Search for the cell housing the specified text and yield its (x, y) center coordinate. 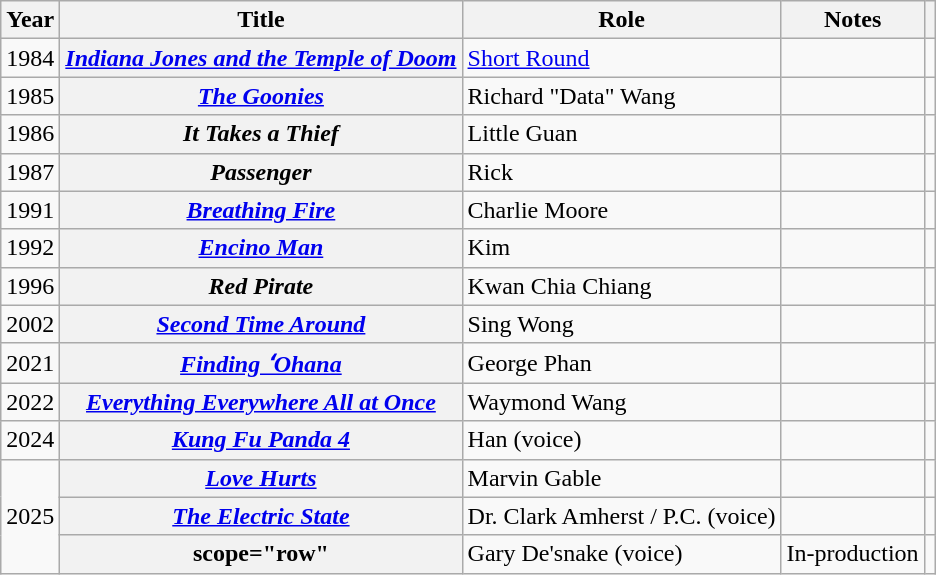
Kim (622, 248)
The Goonies (261, 96)
Dr. Clark Amherst / P.C. (voice) (622, 516)
Passenger (261, 172)
2025 (30, 516)
Red Pirate (261, 286)
Title (261, 20)
1984 (30, 58)
Little Guan (622, 134)
Indiana Jones and the Temple of Doom (261, 58)
Love Hurts (261, 478)
Encino Man (261, 248)
Role (622, 20)
Kung Fu Panda 4 (261, 440)
scope="row" (261, 554)
1986 (30, 134)
2024 (30, 440)
The Electric State (261, 516)
2002 (30, 324)
Han (voice) (622, 440)
2022 (30, 402)
Notes (852, 20)
Short Round (622, 58)
1996 (30, 286)
Marvin Gable (622, 478)
Waymond Wang (622, 402)
1987 (30, 172)
Charlie Moore (622, 210)
Year (30, 20)
Richard "Data" Wang (622, 96)
Everything Everywhere All at Once (261, 402)
1992 (30, 248)
George Phan (622, 363)
Gary De'snake (voice) (622, 554)
Finding ʻOhana (261, 363)
Sing Wong (622, 324)
Rick (622, 172)
2021 (30, 363)
It Takes a Thief (261, 134)
Second Time Around (261, 324)
Breathing Fire (261, 210)
In-production (852, 554)
1985 (30, 96)
Kwan Chia Chiang (622, 286)
1991 (30, 210)
